Output the (X, Y) coordinate of the center of the cell containing the given text.  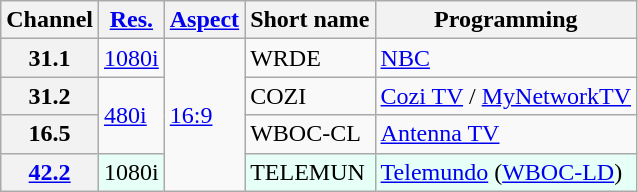
TELEMUN (310, 172)
Programming (506, 20)
Telemundo (WBOC-LD) (506, 172)
WBOC-CL (310, 134)
480i (132, 115)
Res. (132, 20)
16.5 (50, 134)
Short name (310, 20)
Channel (50, 20)
Antenna TV (506, 134)
Cozi TV / MyNetworkTV (506, 96)
NBC (506, 58)
WRDE (310, 58)
31.1 (50, 58)
31.2 (50, 96)
16:9 (204, 115)
COZI (310, 96)
42.2 (50, 172)
Aspect (204, 20)
